Determine the (X, Y) coordinate at the center of the cell enclosing the given text.  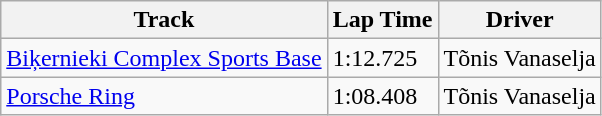
1:12.725 (382, 58)
Track (164, 20)
Driver (520, 20)
1:08.408 (382, 96)
Lap Time (382, 20)
Porsche Ring (164, 96)
Biķernieki Complex Sports Base (164, 58)
